Scan for the cell matching the given text and deliver its [x, y] coordinate at center. 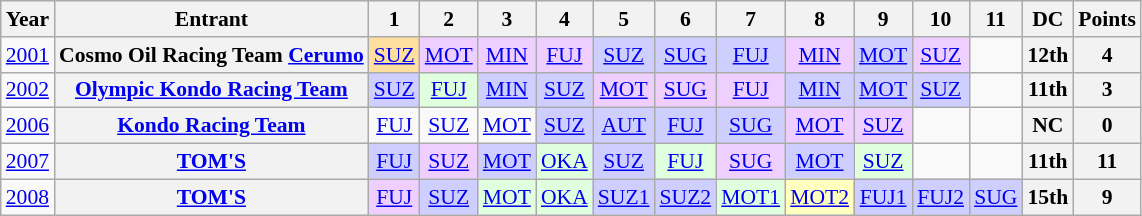
2001 [28, 55]
FUJ2 [940, 197]
Points [1107, 19]
0 [1107, 126]
AUT [624, 126]
8 [820, 19]
Kondo Racing Team [212, 126]
DC [1048, 19]
Entrant [212, 19]
2 [449, 19]
5 [624, 19]
7 [750, 19]
6 [686, 19]
Olympic Kondo Racing Team [212, 90]
Year [28, 19]
Cosmo Oil Racing Team Cerumo [212, 55]
2002 [28, 90]
2007 [28, 162]
FUJ1 [883, 197]
NC [1048, 126]
MOT1 [750, 197]
SUZ2 [686, 197]
15th [1048, 197]
SUZ1 [624, 197]
10 [940, 19]
1 [394, 19]
2006 [28, 126]
12th [1048, 55]
2008 [28, 197]
MOT2 [820, 197]
